Search for the cell housing the specified text and yield its (X, Y) center coordinate. 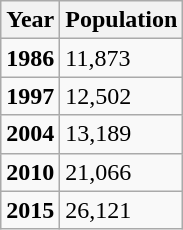
12,502 (122, 96)
1986 (30, 58)
2010 (30, 172)
11,873 (122, 58)
26,121 (122, 210)
13,189 (122, 134)
2015 (30, 210)
Year (30, 20)
21,066 (122, 172)
1997 (30, 96)
Population (122, 20)
2004 (30, 134)
